Locate the cell with the specified text and output its [X, Y] center coordinate. 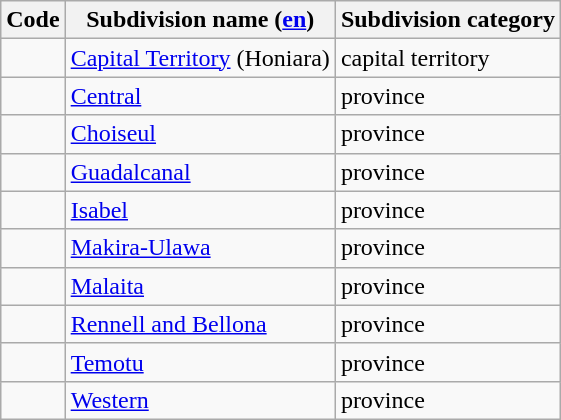
Temotu [200, 362]
Isabel [200, 210]
Malaita [200, 286]
Central [200, 96]
Capital Territory (Honiara) [200, 58]
Subdivision name (en) [200, 20]
Rennell and Bellona [200, 324]
Makira-Ulawa [200, 248]
Code [33, 20]
Guadalcanal [200, 172]
Western [200, 400]
Choiseul [200, 134]
Subdivision category [448, 20]
capital territory [448, 58]
